Provide the (x, y) coordinate of the cell's center where the given text is located.  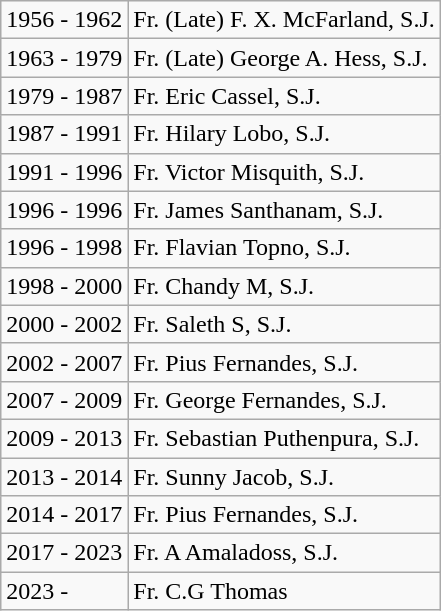
Fr. (Late) F. X. McFarland, S.J. (284, 20)
Fr. Sebastian Puthenpura, S.J. (284, 438)
Fr. Victor Misquith, S.J. (284, 172)
Fr. Sunny Jacob, S.J. (284, 477)
1996 - 1996 (64, 210)
2007 - 2009 (64, 400)
1998 - 2000 (64, 286)
2013 - 2014 (64, 477)
Fr. (Late) George A. Hess, S.J. (284, 58)
Fr. C.G Thomas (284, 591)
1956 - 1962 (64, 20)
2023 - (64, 591)
1979 - 1987 (64, 96)
1963 - 1979 (64, 58)
2002 - 2007 (64, 362)
1991 - 1996 (64, 172)
2017 - 2023 (64, 553)
Fr. Chandy M, S.J. (284, 286)
Fr. Hilary Lobo, S.J. (284, 134)
Fr. Saleth S, S.J. (284, 324)
1987 - 1991 (64, 134)
Fr. Flavian Topno, S.J. (284, 248)
1996 - 1998 (64, 248)
Fr. Eric Cassel, S.J. (284, 96)
2009 - 2013 (64, 438)
Fr. George Fernandes, S.J. (284, 400)
2014 - 2017 (64, 515)
2000 - 2002 (64, 324)
Fr. James Santhanam, S.J. (284, 210)
Fr. A Amaladoss, S.J. (284, 553)
